Output the (x, y) coordinate of the center of the cell containing the given text.  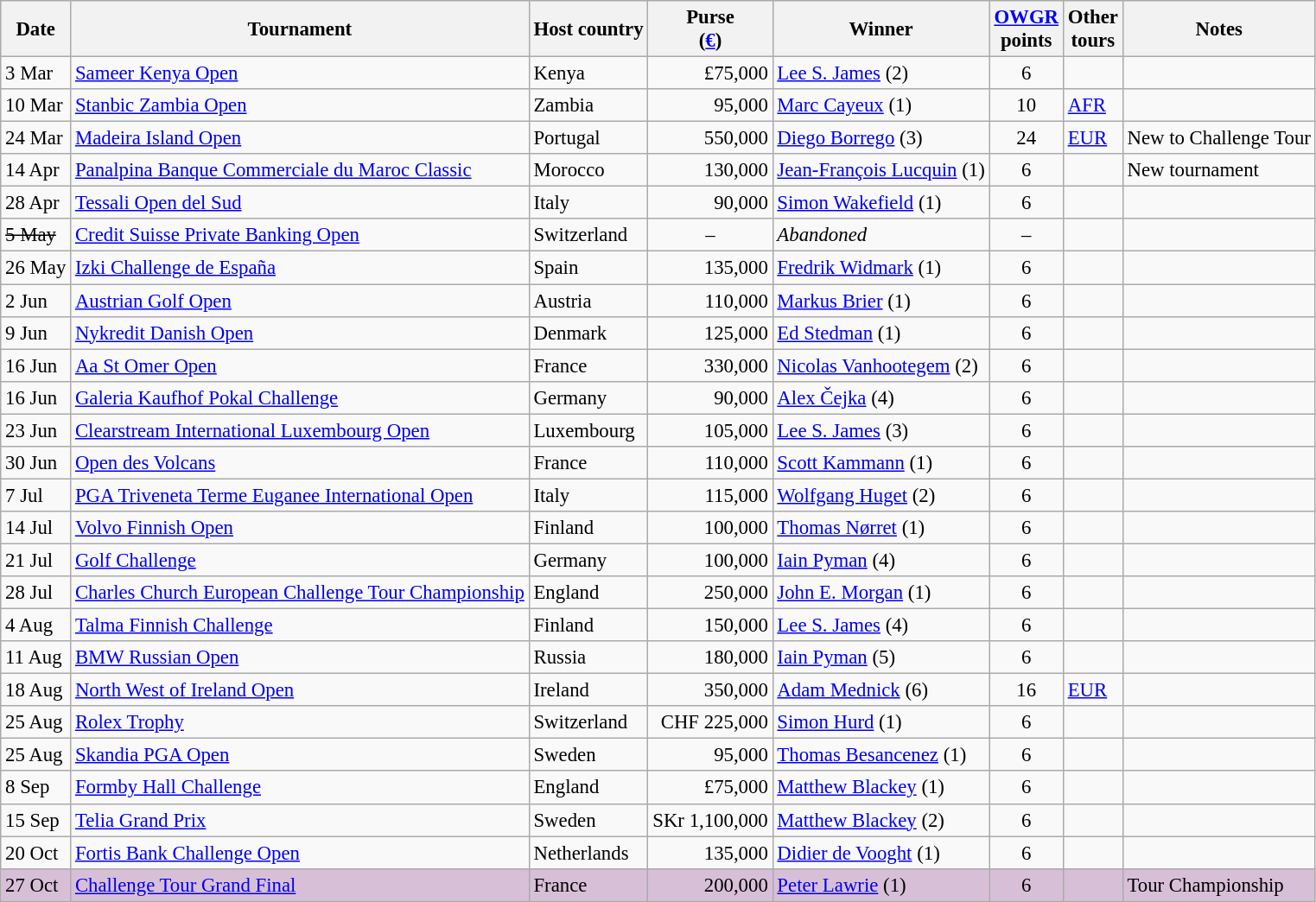
Adam Mednick (6) (881, 690)
North West of Ireland Open (301, 690)
Fortis Bank Challenge Open (301, 853)
Netherlands (588, 853)
SKr 1,100,000 (710, 820)
Alex Čejka (4) (881, 397)
Tour Championship (1218, 885)
PGA Triveneta Terme Euganee International Open (301, 495)
Lee S. James (4) (881, 626)
Charles Church European Challenge Tour Championship (301, 593)
Jean-François Lucquin (1) (881, 170)
27 Oct (36, 885)
Morocco (588, 170)
Tournament (301, 29)
Date (36, 29)
New tournament (1218, 170)
Austrian Golf Open (301, 301)
Tessali Open del Sud (301, 203)
Aa St Omer Open (301, 365)
Rolex Trophy (301, 722)
16 (1027, 690)
28 Jul (36, 593)
CHF 225,000 (710, 722)
Stanbic Zambia Open (301, 105)
7 Jul (36, 495)
Notes (1218, 29)
2 Jun (36, 301)
28 Apr (36, 203)
26 May (36, 268)
Matthew Blackey (2) (881, 820)
Lee S. James (3) (881, 430)
Clearstream International Luxembourg Open (301, 430)
180,000 (710, 657)
Ed Stedman (1) (881, 333)
Sameer Kenya Open (301, 73)
Thomas Nørret (1) (881, 528)
Golf Challenge (301, 560)
150,000 (710, 626)
Iain Pyman (5) (881, 657)
11 Aug (36, 657)
Winner (881, 29)
115,000 (710, 495)
Nykredit Danish Open (301, 333)
9 Jun (36, 333)
Denmark (588, 333)
Russia (588, 657)
Marc Cayeux (1) (881, 105)
Peter Lawrie (1) (881, 885)
Nicolas Vanhootegem (2) (881, 365)
Austria (588, 301)
Talma Finnish Challenge (301, 626)
Galeria Kaufhof Pokal Challenge (301, 397)
Portugal (588, 138)
15 Sep (36, 820)
Matthew Blackey (1) (881, 788)
Thomas Besancenez (1) (881, 755)
Lee S. James (2) (881, 73)
Ireland (588, 690)
14 Jul (36, 528)
Scott Kammann (1) (881, 463)
105,000 (710, 430)
Izki Challenge de España (301, 268)
BMW Russian Open (301, 657)
8 Sep (36, 788)
350,000 (710, 690)
Simon Hurd (1) (881, 722)
200,000 (710, 885)
250,000 (710, 593)
Zambia (588, 105)
John E. Morgan (1) (881, 593)
OWGRpoints (1027, 29)
23 Jun (36, 430)
30 Jun (36, 463)
Credit Suisse Private Banking Open (301, 236)
24 Mar (36, 138)
20 Oct (36, 853)
Madeira Island Open (301, 138)
130,000 (710, 170)
Fredrik Widmark (1) (881, 268)
14 Apr (36, 170)
18 Aug (36, 690)
AFR (1092, 105)
550,000 (710, 138)
3 Mar (36, 73)
Formby Hall Challenge (301, 788)
Wolfgang Huget (2) (881, 495)
10 (1027, 105)
Simon Wakefield (1) (881, 203)
21 Jul (36, 560)
Spain (588, 268)
Kenya (588, 73)
10 Mar (36, 105)
Volvo Finnish Open (301, 528)
Luxembourg (588, 430)
Telia Grand Prix (301, 820)
4 Aug (36, 626)
Iain Pyman (4) (881, 560)
Didier de Vooght (1) (881, 853)
Diego Borrego (3) (881, 138)
Markus Brier (1) (881, 301)
Host country (588, 29)
Othertours (1092, 29)
Panalpina Banque Commerciale du Maroc Classic (301, 170)
Challenge Tour Grand Final (301, 885)
24 (1027, 138)
Open des Volcans (301, 463)
5 May (36, 236)
Abandoned (881, 236)
Skandia PGA Open (301, 755)
New to Challenge Tour (1218, 138)
330,000 (710, 365)
125,000 (710, 333)
Purse(€) (710, 29)
